Scan for the cell matching the given text and deliver its [X, Y] coordinate at center. 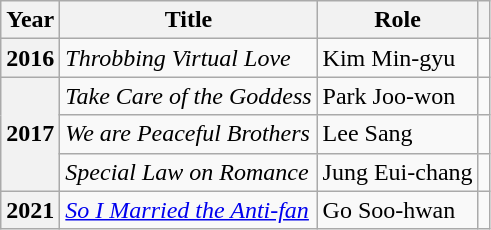
Title [188, 20]
We are Peaceful Brothers [188, 134]
2016 [30, 58]
Year [30, 20]
Kim Min-gyu [398, 58]
Lee Sang [398, 134]
Take Care of the Goddess [188, 96]
Role [398, 20]
2021 [30, 210]
Jung Eui-chang [398, 172]
So I Married the Anti-fan [188, 210]
Throbbing Virtual Love [188, 58]
Go Soo-hwan [398, 210]
Park Joo-won [398, 96]
2017 [30, 134]
Special Law on Romance [188, 172]
